Identify which cell holds the provided text, then report its [X, Y] central coordinate. 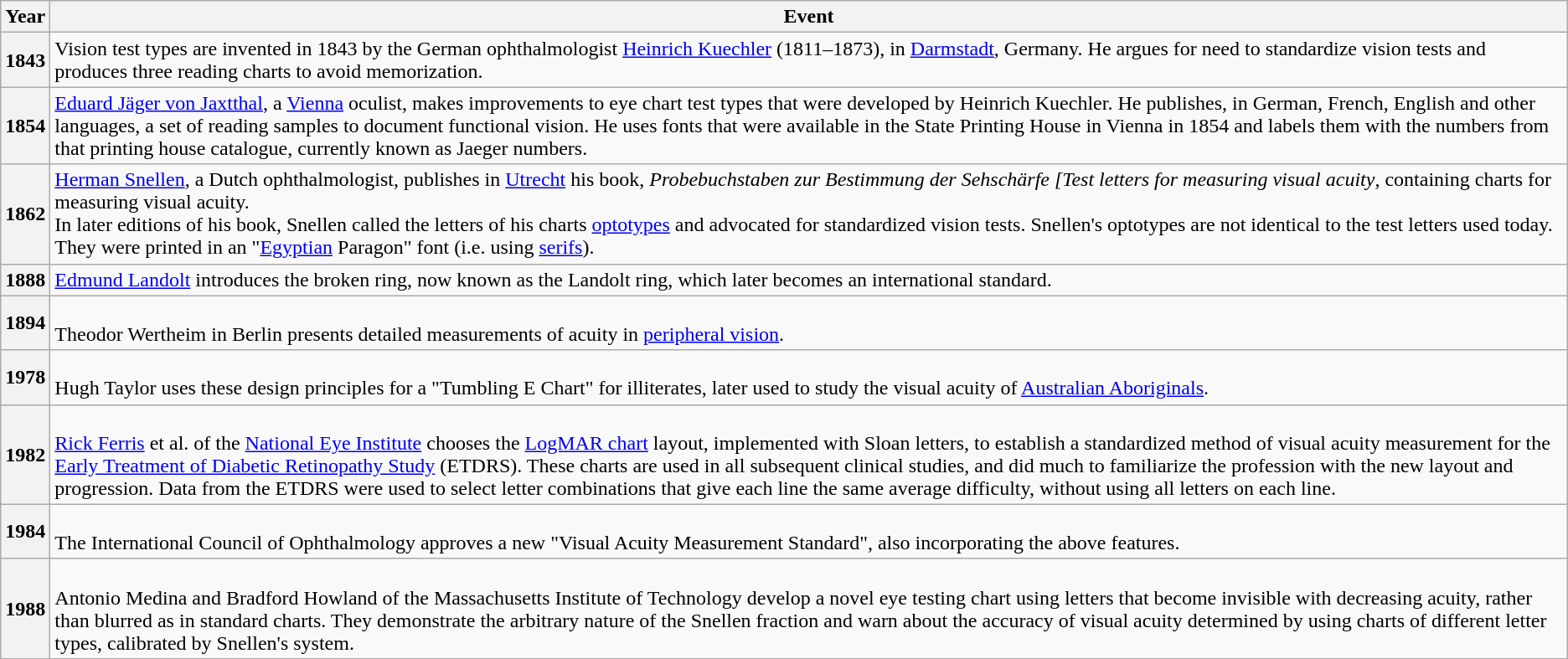
1854 [25, 126]
Hugh Taylor uses these design principles for a "Tumbling E Chart" for illiterates, later used to study the visual acuity of Australian Aboriginals. [809, 377]
Theodor Wertheim in Berlin presents detailed measurements of acuity in peripheral vision. [809, 323]
1894 [25, 323]
1888 [25, 280]
1978 [25, 377]
Event [809, 17]
The International Council of Ophthalmology approves a new "Visual Acuity Measurement Standard", also incorporating the above features. [809, 531]
1862 [25, 214]
Year [25, 17]
1984 [25, 531]
Edmund Landolt introduces the broken ring, now known as the Landolt ring, which later becomes an international standard. [809, 280]
1988 [25, 608]
1843 [25, 60]
1982 [25, 454]
